For the text-containing cell, return its midpoint in (x, y) coordinate format. 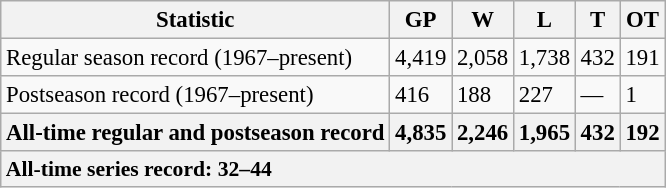
All-time regular and postseason record (196, 133)
All-time series record: 32–44 (333, 169)
188 (483, 95)
2,246 (483, 133)
191 (642, 58)
T (598, 20)
227 (544, 95)
4,835 (421, 133)
GP (421, 20)
2,058 (483, 58)
Regular season record (1967–present) (196, 58)
1,965 (544, 133)
W (483, 20)
— (598, 95)
416 (421, 95)
Statistic (196, 20)
192 (642, 133)
Postseason record (1967–present) (196, 95)
OT (642, 20)
4,419 (421, 58)
1,738 (544, 58)
L (544, 20)
1 (642, 95)
